Scan for the cell matching the given text and deliver its [X, Y] coordinate at center. 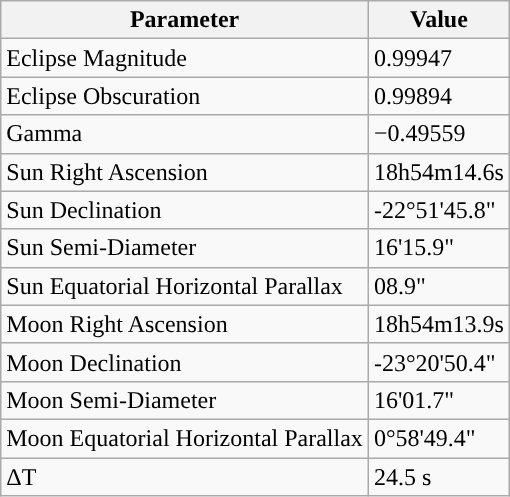
−0.49559 [438, 134]
24.5 s [438, 477]
Gamma [185, 134]
Eclipse Magnitude [185, 58]
18h54m13.9s [438, 324]
Moon Declination [185, 362]
16'15.9" [438, 248]
Eclipse Obscuration [185, 96]
-22°51'45.8" [438, 210]
08.9" [438, 286]
Moon Semi-Diameter [185, 400]
Moon Equatorial Horizontal Parallax [185, 438]
Sun Semi-Diameter [185, 248]
Sun Declination [185, 210]
18h54m14.6s [438, 172]
-23°20'50.4" [438, 362]
Sun Right Ascension [185, 172]
ΔT [185, 477]
0.99894 [438, 96]
0.99947 [438, 58]
Value [438, 20]
Moon Right Ascension [185, 324]
0°58'49.4" [438, 438]
16'01.7" [438, 400]
Sun Equatorial Horizontal Parallax [185, 286]
Parameter [185, 20]
